Locate the cell with the specified text and output its (X, Y) center coordinate. 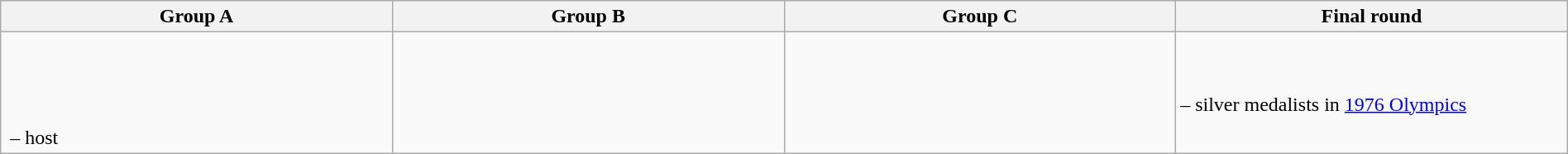
– silver medalists in 1976 Olympics (1372, 93)
Group B (588, 17)
Group C (980, 17)
– host (197, 93)
Group A (197, 17)
Final round (1372, 17)
